Scan for the cell matching the given text and deliver its [X, Y] coordinate at center. 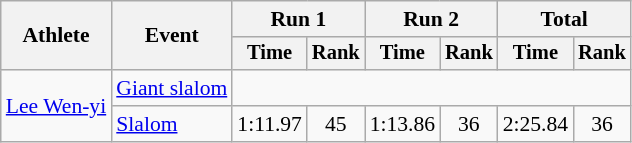
Athlete [56, 36]
Event [172, 36]
Run 1 [298, 19]
Slalom [172, 124]
Total [564, 19]
1:13.86 [402, 124]
1:11.97 [270, 124]
Giant slalom [172, 88]
45 [336, 124]
Run 2 [432, 19]
2:25.84 [536, 124]
Lee Wen-yi [56, 106]
